Output the [X, Y] coordinate of the center of the cell containing the given text.  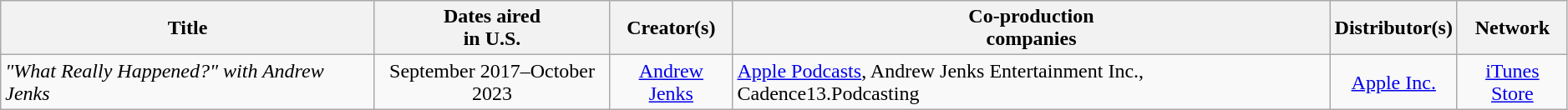
Distributor(s) [1393, 28]
Title [188, 28]
Creator(s) [672, 28]
September 2017–October 2023 [491, 82]
iTunes Store [1512, 82]
Apple Podcasts, Andrew Jenks Entertainment Inc., Cadence13.Podcasting [1031, 82]
Network [1512, 28]
"What Really Happened?" with Andrew Jenks [188, 82]
Apple Inc. [1393, 82]
Dates aired in U.S. [491, 28]
Co-production companies [1031, 28]
Andrew Jenks [672, 82]
